Locate the cell with the specified text and output its [x, y] center coordinate. 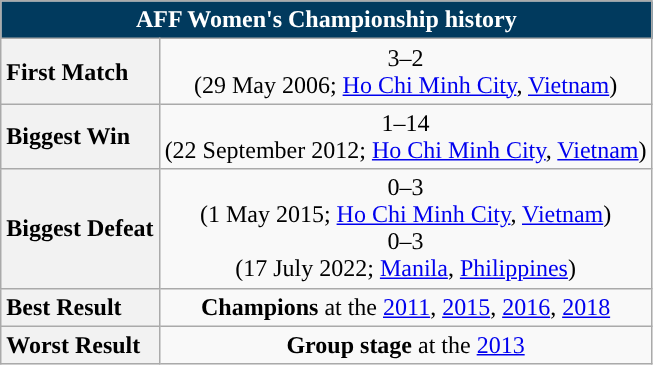
Best Result [80, 307]
Worst Result [80, 345]
3–2 (29 May 2006; Ho Chi Minh City, Vietnam) [406, 72]
Biggest Defeat [80, 228]
Champions at the 2011, 2015, 2016, 2018 [406, 307]
First Match [80, 72]
0–3 (1 May 2015; Ho Chi Minh City, Vietnam) 0–3 (17 July 2022; Manila, Philippines) [406, 228]
1–14 (22 September 2012; Ho Chi Minh City, Vietnam) [406, 136]
Group stage at the 2013 [406, 345]
AFF Women's Championship history [326, 20]
Biggest Win [80, 136]
